For the text-containing cell, return its midpoint in (x, y) coordinate format. 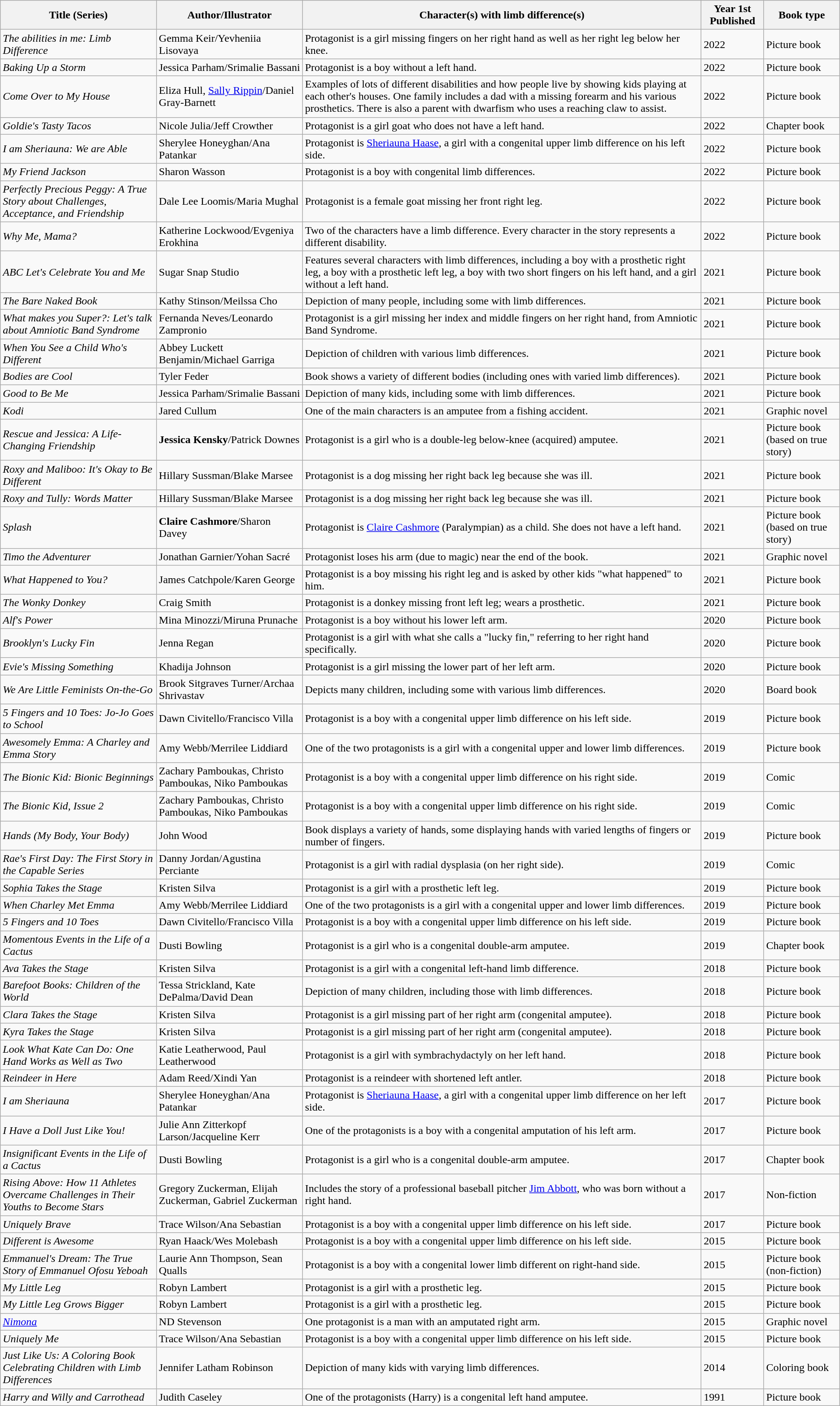
Ava Takes the Stage (79, 968)
Character(s) with limb difference(s) (502, 15)
Book shows a variety of different bodies (including ones with varied limb differences). (502, 377)
Non-fiction (801, 1195)
Come Over to My House (79, 97)
Look What Kate Can Do: One Hand Works as Well as Two (79, 1055)
Protagonist is a boy missing his right leg and is asked by other kids "what happened" to him. (502, 580)
Baking Up a Storm (79, 67)
Danny Jordan/Agustina Perciante (230, 865)
Brooklyn's Lucky Fin (79, 643)
Jennifer Latham Robinson (230, 1368)
Protagonist is a girl missing the lower part of her left arm. (502, 666)
Eliza Hull, Sally Rippin/Daniel Gray-Barnett (230, 97)
Tyler Feder (230, 377)
Protagonist is a reindeer with shortened left antler. (502, 1078)
What Happened to You? (79, 580)
What makes you Super?: Let's talk about Amniotic Band Syndrome (79, 324)
Includes the story of a professional baseball pitcher Jim Abbott, who was born without a right hand. (502, 1195)
Julie Ann Zitterkopf Larson/Jacqueline Kerr (230, 1130)
My Friend Jackson (79, 172)
Depicts many children, including some with various limb differences. (502, 690)
5 Fingers and 10 Toes: Jo-Jo Goes to School (79, 718)
Protagonist is Sheriauna Haase, a girl with a congenital upper limb difference on her left side. (502, 1101)
One of the main characters is an amputee from a fishing accident. (502, 411)
Year 1st Published (732, 15)
Two of the characters have a limb difference. Every character in the story represents a different disability. (502, 236)
Rescue and Jessica: A Life-Changing Friendship (79, 440)
Depiction of many children, including those with limb differences. (502, 991)
Craig Smith (230, 603)
Protagonist is a girl with a congenital left-hand limb difference. (502, 968)
My Little Leg (79, 1287)
Protagonist is a boy without a left hand. (502, 67)
Fernanda Neves/Leonardo Zampronio (230, 324)
Protagonist loses his arm (due to magic) near the end of the book. (502, 557)
Ryan Haack/Wes Molebash (230, 1241)
Awesomely Emma: A Charley and Emma Story (79, 748)
Kathy Stinson/Meilssa Cho (230, 301)
Rae's First Day: The First Story in the Capable Series (79, 865)
Why Me, Mama? (79, 236)
Protagonist is Claire Cashmore (Paralympian) as a child. She does not have a left hand. (502, 527)
Book type (801, 15)
Protagonist is a girl with radial dysplasia (on her right side). (502, 865)
Bodies are Cool (79, 377)
Good to Be Me (79, 394)
Katie Leatherwood, Paul Leatherwood (230, 1055)
Judith Caseley (230, 1397)
Tessa Strickland, Kate DePalma/David Dean (230, 991)
Depiction of children with various limb differences. (502, 353)
Board book (801, 690)
When Charley Met Emma (79, 905)
We Are Little Feminists On-the-Go (79, 690)
Roxy and Maliboo: It's Okay to Be Different (79, 475)
Reindeer in Here (79, 1078)
Coloring book (801, 1368)
Jared Cullum (230, 411)
The Bionic Kid: Bionic Beginnings (79, 778)
Depiction of many kids with varying limb differences. (502, 1368)
I am Sheriauna: We are Able (79, 149)
Picture book (non-fiction) (801, 1264)
Protagonist is a girl with symbrachydactyly on her left hand. (502, 1055)
I Have a Doll Just Like You! (79, 1130)
5 Fingers and 10 Toes (79, 922)
Roxy and Tully: Words Matter (79, 498)
Gemma Keir/Yevheniia Lisovaya (230, 44)
1991 (732, 1397)
The Bionic Kid, Issue 2 (79, 806)
Adam Reed/Xindi Yan (230, 1078)
Gregory Zuckerman, Elijah Zuckerman, Gabriel Zuckerman (230, 1195)
Book displays a variety of hands, some displaying hands with varied lengths of fingers or number of fingers. (502, 836)
Just Like Us: A Coloring Book Celebrating Children with Limb Differences (79, 1368)
ABC Let's Celebrate You and Me (79, 272)
The Bare Naked Book (79, 301)
Clara Takes the Stage (79, 1015)
Uniquely Me (79, 1339)
I am Sheriauna (79, 1101)
Protagonist is a female goat missing her front right leg. (502, 201)
One protagonist is a man with an amputated right arm. (502, 1322)
Protagonist is a girl with a prosthetic left leg. (502, 888)
Kyra Takes the Stage (79, 1032)
Protagonist is a girl with what she calls a "lucky fin," referring to her right hand specifically. (502, 643)
Protagonist is Sheriauna Haase, a girl with a congenital upper limb difference on his left side. (502, 149)
Hands (My Body, Your Body) (79, 836)
The abilities in me: Limb Difference (79, 44)
Author/Illustrator (230, 15)
Harry and Willy and Carrothead (79, 1397)
Brook Sitgraves Turner/Archaa Shrivastav (230, 690)
Katherine Lockwood/Evgeniya Erokhina (230, 236)
Kodi (79, 411)
Evie's Missing Something (79, 666)
Claire Cashmore/Sharon Davey (230, 527)
Insignificant Events in the Life of a Cactus (79, 1160)
Alf's Power (79, 620)
Goldie's Tasty Tacos (79, 126)
James Catchpole/Karen George (230, 580)
Different is Awesome (79, 1241)
Protagonist is a boy with a congenital lower limb different on right-hand side. (502, 1264)
When You See a Child Who's Different (79, 353)
Emmanuel's Dream: The True Story of Emmanuel Ofosu Yeboah (79, 1264)
Khadija Johnson (230, 666)
Protagonist is a boy with congenital limb differences. (502, 172)
John Wood (230, 836)
Perfectly Precious Peggy: A True Story about Challenges, Acceptance, and Friendship (79, 201)
ND Stevenson (230, 1322)
Sophia Takes the Stage (79, 888)
The Wonky Donkey (79, 603)
Protagonist is a donkey missing front left leg; wears a prosthetic. (502, 603)
Momentous Events in the Life of a Cactus (79, 945)
Dale Lee Loomis/Maria Mughal (230, 201)
Protagonist is a girl who is a double-leg below-knee (acquired) amputee. (502, 440)
Depiction of many people, including some with limb differences. (502, 301)
Rising Above: How 11 Athletes Overcame Challenges in Their Youths to Become Stars (79, 1195)
Splash (79, 527)
Mina Minozzi/Miruna Prunache (230, 620)
Sugar Snap Studio (230, 272)
Nicole Julia/Jeff Crowther (230, 126)
Protagonist is a boy without his lower left arm. (502, 620)
Protagonist is a girl goat who does not have a left hand. (502, 126)
2014 (732, 1368)
Nimona (79, 1322)
Protagonist is a girl missing fingers on her right hand as well as her right leg below her knee. (502, 44)
Jonathan Garnier/Yohan Sacré (230, 557)
One of the protagonists is a boy with a congenital amputation of his left arm. (502, 1130)
Jessica Kensky/Patrick Downes (230, 440)
Laurie Ann Thompson, Sean Qualls (230, 1264)
Timo the Adventurer (79, 557)
Sharon Wasson (230, 172)
Title (Series) (79, 15)
Depiction of many kids, including some with limb differences. (502, 394)
Barefoot Books: Children of the World (79, 991)
My Little Leg Grows Bigger (79, 1305)
Jenna Regan (230, 643)
Uniquely Brave (79, 1224)
Protagonist is a girl missing her index and middle fingers on her right hand, from Amniotic Band Syndrome. (502, 324)
Abbey Luckett Benjamin/Michael Garriga (230, 353)
One of the protagonists (Harry) is a congenital left hand amputee. (502, 1397)
